Determine the (x, y) coordinate at the center of the cell enclosing the given text.  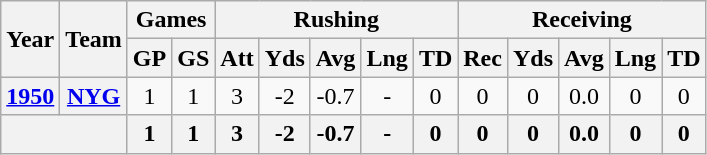
Team (94, 39)
Year (30, 39)
Receiving (582, 20)
GP (149, 58)
Rushing (336, 20)
NYG (94, 96)
Games (170, 20)
1950 (30, 96)
GS (194, 58)
Rec (483, 58)
Att (237, 58)
